Find where the given text appears and provide that cell's center as (X, Y) coordinate. 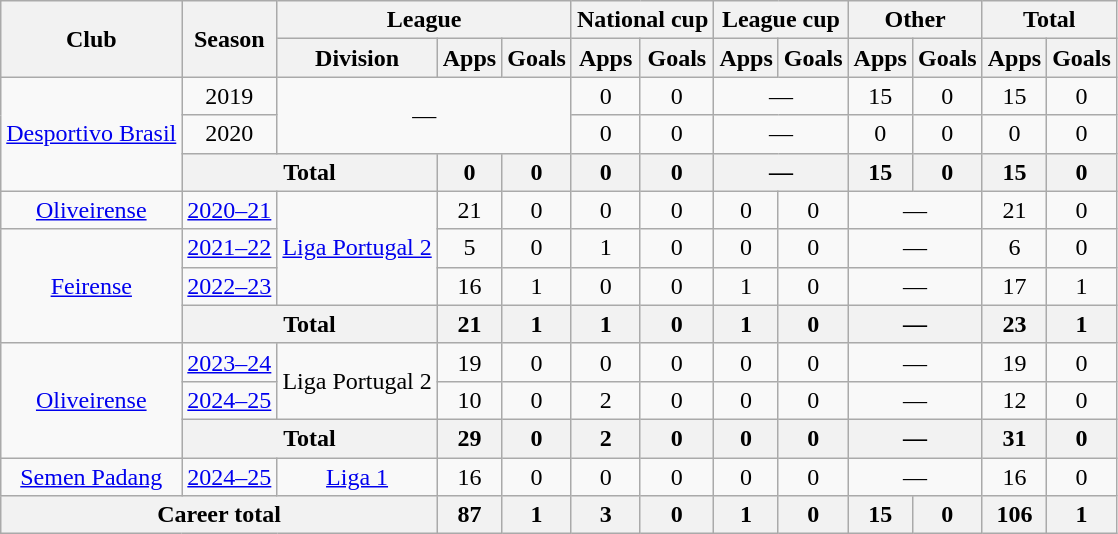
6 (1014, 248)
10 (469, 400)
12 (1014, 400)
Feirense (92, 286)
2020 (230, 134)
3 (605, 515)
2022–23 (230, 286)
Club (92, 39)
87 (469, 515)
2023–24 (230, 362)
Division (357, 58)
23 (1014, 324)
17 (1014, 286)
2020–21 (230, 210)
Other (915, 20)
Liga 1 (357, 477)
Semen Padang (92, 477)
League cup (781, 20)
31 (1014, 438)
Desportivo Brasil (92, 134)
National cup (642, 20)
Season (230, 39)
5 (469, 248)
106 (1014, 515)
29 (469, 438)
Career total (219, 515)
2019 (230, 96)
League (424, 20)
2021–22 (230, 248)
